Output the (X, Y) coordinate of the center of the cell containing the given text.  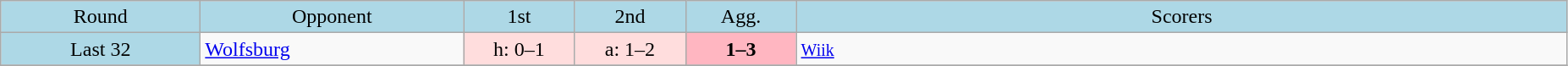
Round (101, 17)
Last 32 (101, 49)
Scorers (1181, 17)
Agg. (741, 17)
h: 0–1 (520, 49)
Wolfsburg (332, 49)
a: 1–2 (630, 49)
Wiik (1181, 49)
1st (520, 17)
2nd (630, 17)
Opponent (332, 17)
1–3 (741, 49)
